Capture the cell that displays the provided text and extract its (x, y) central coordinate. 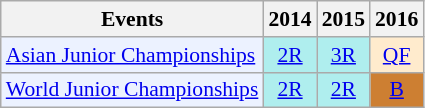
Asian Junior Championships (132, 55)
2014 (290, 19)
Events (132, 19)
2015 (344, 19)
2016 (396, 19)
QF (396, 55)
World Junior Championships (132, 90)
B (396, 90)
3R (344, 55)
